Scan for the cell matching the given text and deliver its (x, y) coordinate at center. 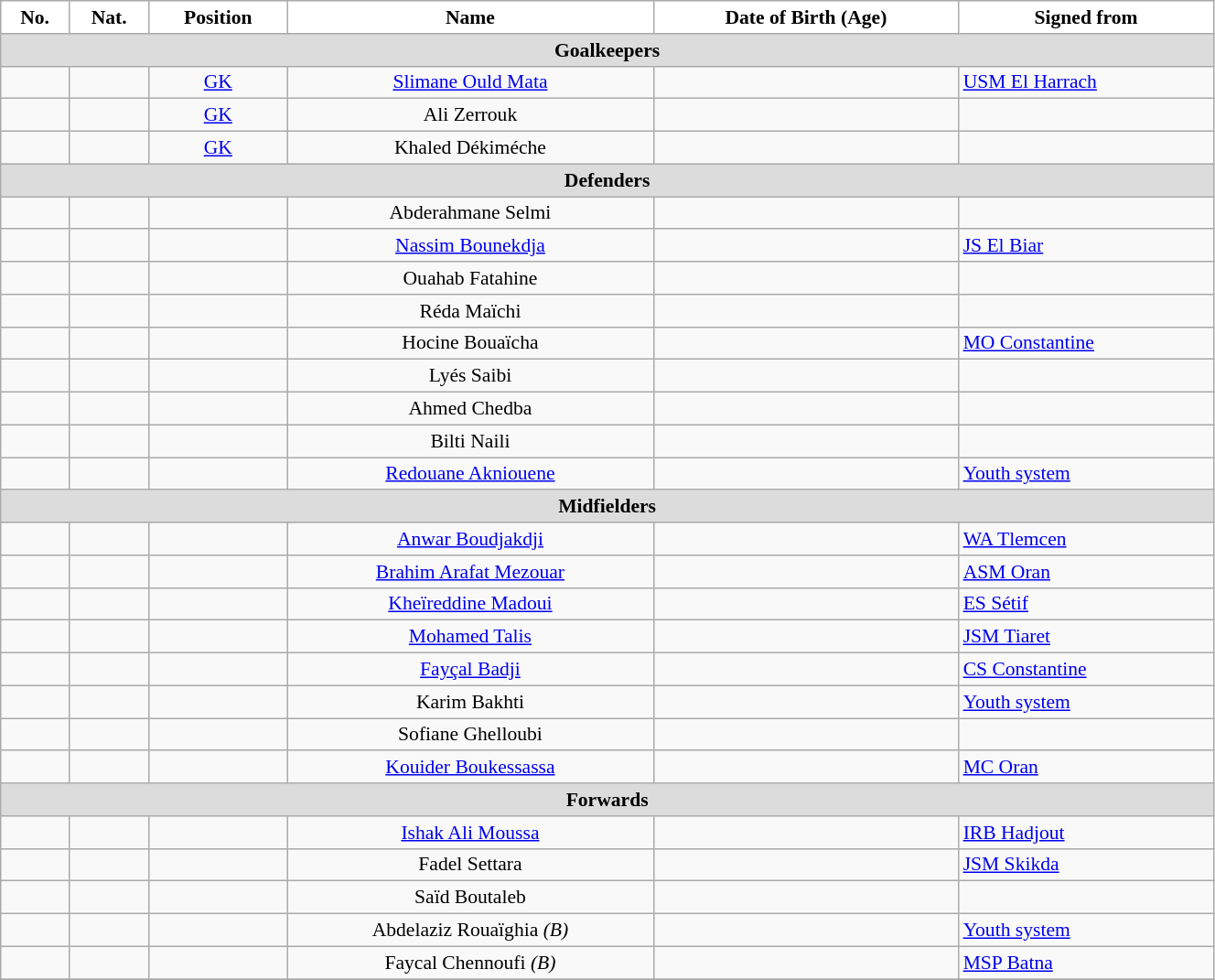
USM El Harrach (1087, 82)
Redouane Akniouene (470, 474)
Position (218, 17)
No. (35, 17)
Date of Birth (Age) (805, 17)
JSM Skikda (1087, 865)
ASM Oran (1087, 572)
Signed from (1087, 17)
Faycal Chennoufi (B) (470, 963)
MC Oran (1087, 768)
Anwar Boudjakdji (470, 539)
Midfielders (607, 507)
Bilti Naili (470, 441)
Abderahmane Selmi (470, 213)
Brahim Arafat Mezouar (470, 572)
Khaled Dékiméche (470, 148)
CS Constantine (1087, 670)
Kouider Boukessassa (470, 768)
Kheïreddine Madoui (470, 604)
Ahmed Chedba (470, 409)
Goalkeepers (607, 50)
MO Constantine (1087, 343)
WA Tlemcen (1087, 539)
Karim Bakhti (470, 702)
Nassim Bounekdja (470, 246)
Forwards (607, 800)
Saïd Boutaleb (470, 898)
Hocine Bouaïcha (470, 343)
JS El Biar (1087, 246)
Abdelaziz Rouaïghia (B) (470, 931)
Lyés Saibi (470, 376)
Defenders (607, 180)
IRB Hadjout (1087, 833)
MSP Batna (1087, 963)
Fayçal Badji (470, 670)
Name (470, 17)
Ali Zerrouk (470, 115)
Mohamed Talis (470, 637)
ES Sétif (1087, 604)
Fadel Settara (470, 865)
Ouahab Fatahine (470, 278)
Slimane Ould Mata (470, 82)
JSM Tiaret (1087, 637)
Sofiane Ghelloubi (470, 735)
Ishak Ali Moussa (470, 833)
Réda Maïchi (470, 311)
Nat. (109, 17)
